Capture the cell that displays the provided text and extract its (x, y) central coordinate. 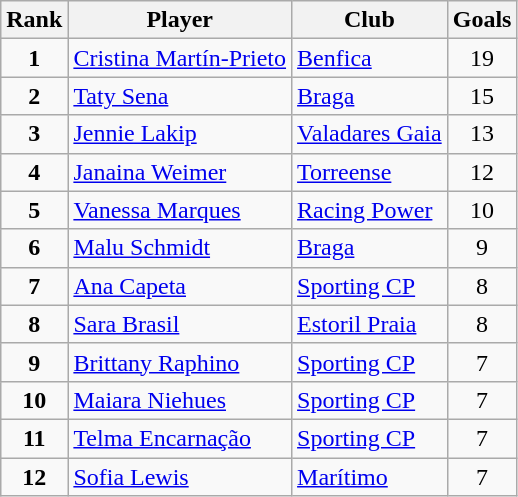
15 (482, 96)
4 (34, 172)
Maiara Niehues (180, 400)
Torreense (370, 172)
Telma Encarnação (180, 438)
Brittany Raphino (180, 362)
Vanessa Marques (180, 210)
Ana Capeta (180, 286)
Rank (34, 20)
Valadares Gaia (370, 134)
5 (34, 210)
Malu Schmidt (180, 248)
Sofia Lewis (180, 477)
Benfica (370, 58)
Goals (482, 20)
Club (370, 20)
Janaina Weimer (180, 172)
2 (34, 96)
Sara Brasil (180, 324)
6 (34, 248)
19 (482, 58)
Cristina Martín-Prieto (180, 58)
Jennie Lakip (180, 134)
11 (34, 438)
3 (34, 134)
Racing Power (370, 210)
Marítimo (370, 477)
13 (482, 134)
Player (180, 20)
Taty Sena (180, 96)
1 (34, 58)
Estoril Praia (370, 324)
